Output the (x, y) coordinate of the center of the cell containing the given text.  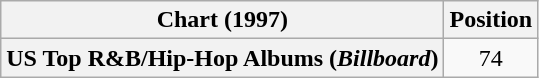
US Top R&B/Hip-Hop Albums (Billboard) (222, 58)
74 (491, 58)
Chart (1997) (222, 20)
Position (491, 20)
